Pinpoint the cell where the given text exists, returning its (X, Y) midpoint coordinate. 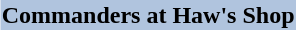
Commanders at Haw's Shop (148, 15)
